Locate the cell with the specified text and output its [x, y] center coordinate. 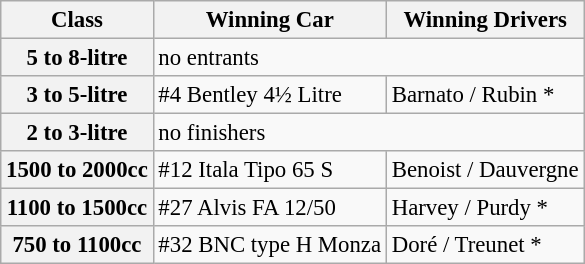
Barnato / Rubin * [484, 95]
750 to 1100cc [77, 245]
1500 to 2000cc [77, 170]
Doré / Treunet * [484, 245]
#32 BNC type H Monza [270, 245]
1100 to 1500cc [77, 208]
Benoist / Dauvergne [484, 170]
no finishers [368, 133]
Winning Car [270, 20]
#12 Itala Tipo 65 S [270, 170]
Harvey / Purdy * [484, 208]
Winning Drivers [484, 20]
#4 Bentley 4½ Litre [270, 95]
#27 Alvis FA 12/50 [270, 208]
Class [77, 20]
2 to 3-litre [77, 133]
3 to 5-litre [77, 95]
5 to 8-litre [77, 58]
no entrants [368, 58]
